Pinpoint the cell where the given text exists, returning its (X, Y) midpoint coordinate. 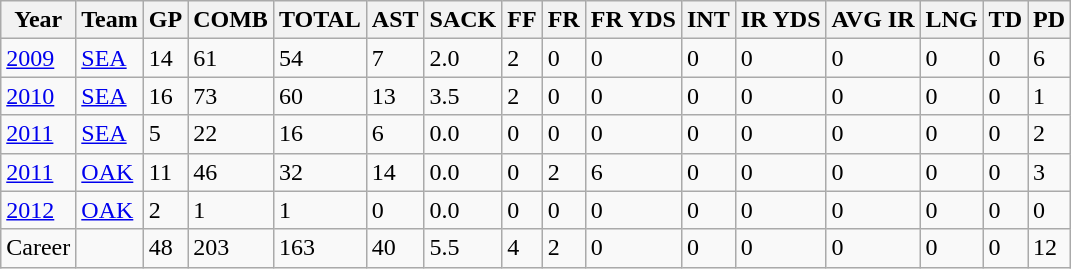
Career (38, 248)
INT (708, 20)
11 (165, 172)
FR YDS (633, 20)
FR (564, 20)
54 (320, 58)
163 (320, 248)
Team (110, 20)
46 (231, 172)
22 (231, 134)
4 (522, 248)
32 (320, 172)
40 (395, 248)
2009 (38, 58)
Year (38, 20)
61 (231, 58)
48 (165, 248)
3.5 (463, 96)
2012 (38, 210)
PD (1050, 20)
3 (1050, 172)
IR YDS (780, 20)
73 (231, 96)
203 (231, 248)
GP (165, 20)
AVG IR (873, 20)
COMB (231, 20)
2010 (38, 96)
7 (395, 58)
13 (395, 96)
5.5 (463, 248)
FF (522, 20)
12 (1050, 248)
TOTAL (320, 20)
2.0 (463, 58)
SACK (463, 20)
LNG (952, 20)
60 (320, 96)
AST (395, 20)
5 (165, 134)
TD (1005, 20)
